Identify which cell holds the provided text, then report its [x, y] central coordinate. 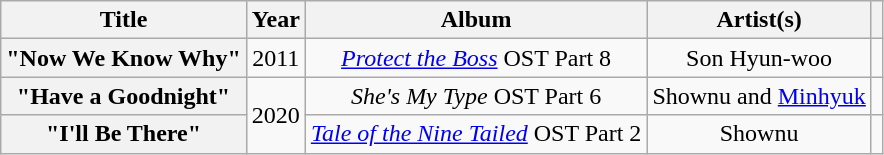
Album [476, 20]
Tale of the Nine Tailed OST Part 2 [476, 134]
"Now We Know Why" [124, 58]
2011 [276, 58]
2020 [276, 115]
"Have a Goodnight" [124, 96]
Artist(s) [759, 20]
Shownu [759, 134]
Year [276, 20]
Protect the Boss OST Part 8 [476, 58]
Title [124, 20]
"I'll Be There" [124, 134]
She's My Type OST Part 6 [476, 96]
Shownu and Minhyuk [759, 96]
Son Hyun-woo [759, 58]
